Determine the (X, Y) coordinate at the center of the cell enclosing the given text.  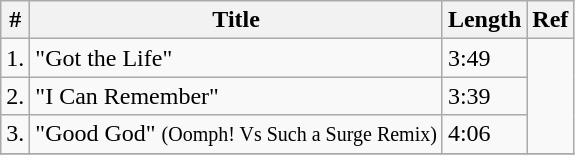
"Got the Life" (236, 58)
4:06 (484, 134)
Title (236, 20)
Ref (550, 20)
3:39 (484, 96)
Length (484, 20)
"Good God" (Oomph! Vs Such a Surge Remix) (236, 134)
1. (16, 58)
3. (16, 134)
2. (16, 96)
# (16, 20)
"I Can Remember" (236, 96)
3:49 (484, 58)
